For the text-containing cell, return its midpoint in (x, y) coordinate format. 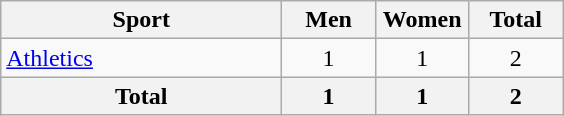
Athletics (142, 58)
Men (329, 20)
Sport (142, 20)
Women (422, 20)
